Scan for the cell matching the given text and deliver its [x, y] coordinate at center. 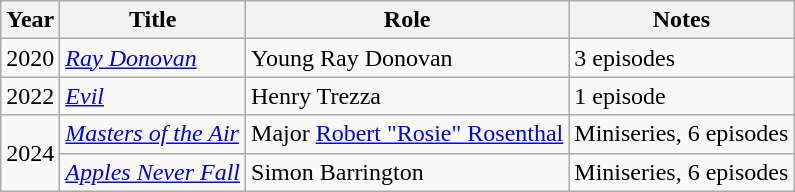
Year [30, 20]
Apples Never Fall [153, 172]
Masters of the Air [153, 134]
3 episodes [682, 58]
2024 [30, 153]
Ray Donovan [153, 58]
1 episode [682, 96]
Notes [682, 20]
2022 [30, 96]
Title [153, 20]
Henry Trezza [408, 96]
Young Ray Donovan [408, 58]
Evil [153, 96]
Simon Barrington [408, 172]
Role [408, 20]
2020 [30, 58]
Major Robert "Rosie" Rosenthal [408, 134]
